For the text-containing cell, return its midpoint in [X, Y] coordinate format. 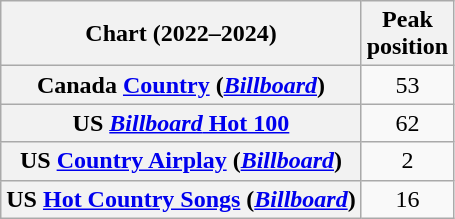
Canada Country (Billboard) [181, 85]
62 [407, 123]
16 [407, 199]
Peakposition [407, 34]
Chart (2022–2024) [181, 34]
2 [407, 161]
US Country Airplay (Billboard) [181, 161]
US Billboard Hot 100 [181, 123]
US Hot Country Songs (Billboard) [181, 199]
53 [407, 85]
